Provide the (X, Y) coordinate of the cell's center where the given text is located.  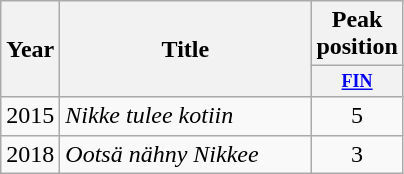
5 (357, 116)
Year (30, 49)
Title (186, 49)
Peak position (357, 34)
2015 (30, 116)
3 (357, 154)
2018 (30, 154)
FIN (357, 82)
Nikke tulee kotiin (186, 116)
Ootsä nähny Nikkee (186, 154)
